Return [X, Y] of the center of cell containing provided text 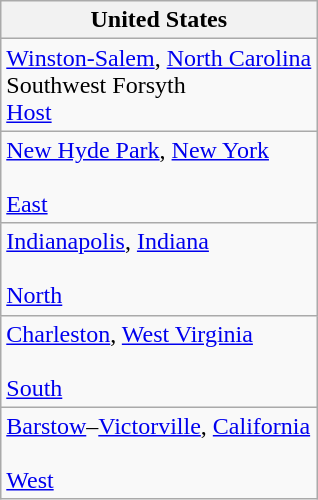
Indianapolis, IndianaNorth [159, 269]
Charleston, West VirginiaSouth [159, 361]
New Hyde Park, New YorkEast [159, 177]
Barstow–Victorville, CaliforniaWest [159, 453]
United States [159, 20]
Winston-Salem, North CarolinaSouthwest ForsythHost [159, 85]
